From the cell containing the given text, extract its center point as [X, Y] coordinate. 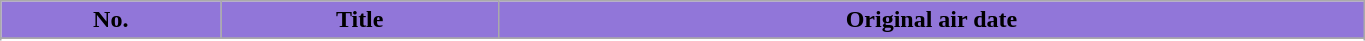
No. [111, 20]
Original air date [932, 20]
Title [360, 20]
